Capture the cell that displays the provided text and extract its (x, y) central coordinate. 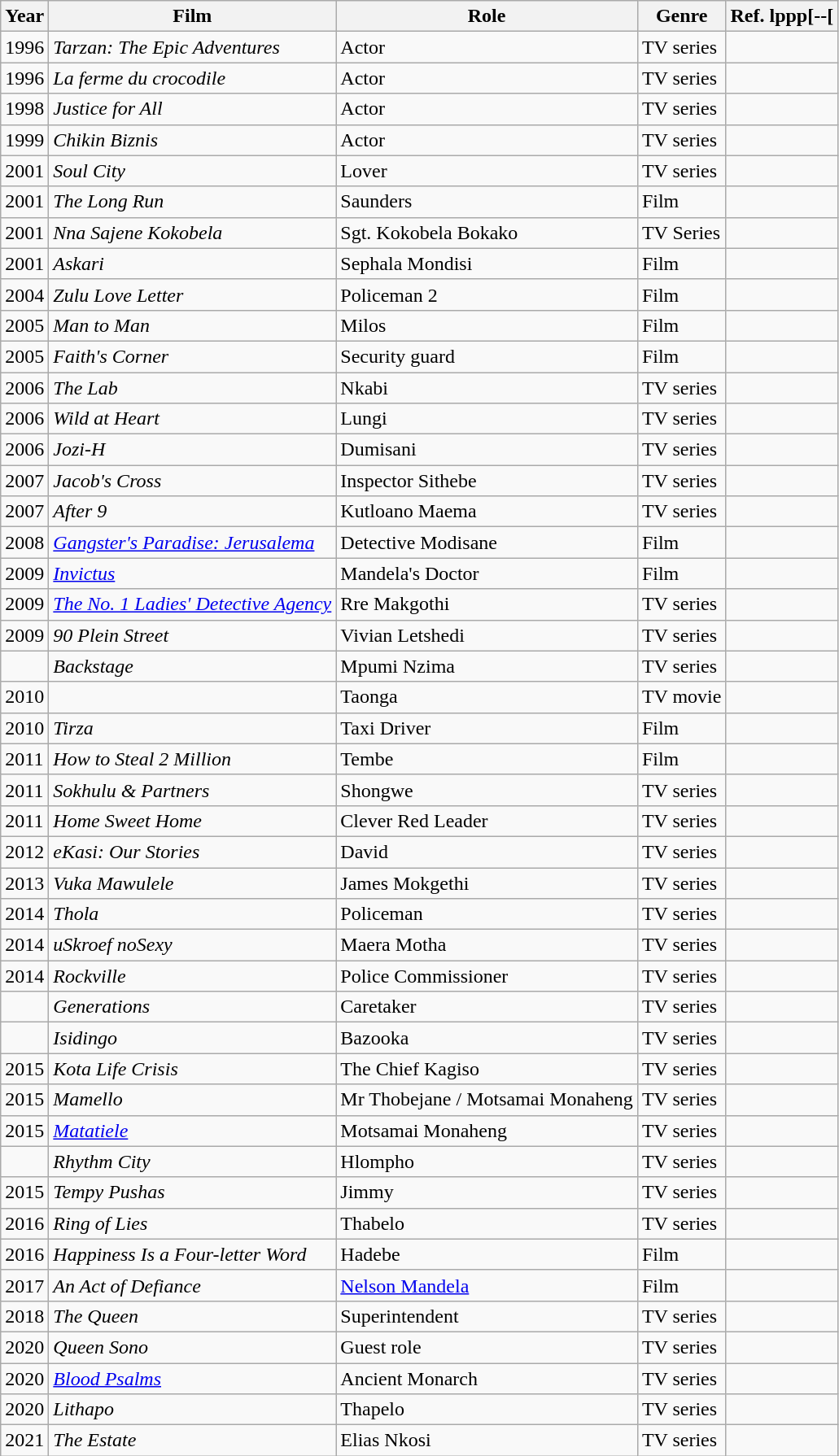
Tarzan: The Epic Adventures (192, 47)
Milos (487, 325)
2021 (24, 1441)
Policeman 2 (487, 294)
Security guard (487, 356)
2004 (24, 294)
Tirza (192, 728)
2013 (24, 883)
Queen Sono (192, 1347)
Thapelo (487, 1410)
Tembe (487, 759)
Genre (682, 16)
Police Commissioner (487, 976)
Taonga (487, 697)
Shongwe (487, 790)
An Act of Defiance (192, 1285)
Ring of Lies (192, 1223)
Nelson Mandela (487, 1285)
Thabelo (487, 1223)
Detective Modisane (487, 543)
Guest role (487, 1347)
David (487, 852)
The Long Run (192, 202)
Dumisani (487, 450)
Lover (487, 171)
Justice for All (192, 109)
Zulu Love Letter (192, 294)
Backstage (192, 666)
90 Plein Street (192, 635)
The Lab (192, 388)
2008 (24, 543)
Sokhulu & Partners (192, 790)
Lungi (487, 419)
Rre Makgothi (487, 604)
Policeman (487, 914)
Rockville (192, 976)
2017 (24, 1285)
Isidingo (192, 1038)
Jozi-H (192, 450)
James Mokgethi (487, 883)
TV Series (682, 233)
Rhythm City (192, 1162)
Faith's Corner (192, 356)
Hlompho (487, 1162)
Motsamai Monaheng (487, 1131)
Maera Motha (487, 945)
Vivian Letshedi (487, 635)
1999 (24, 140)
Nkabi (487, 388)
Bazooka (487, 1038)
The No. 1 Ladies' Detective Agency (192, 604)
La ferme du crocodile (192, 78)
1998 (24, 109)
Generations (192, 1007)
Caretaker (487, 1007)
Thola (192, 914)
How to Steal 2 Million (192, 759)
Mamello (192, 1100)
Home Sweet Home (192, 821)
Soul City (192, 171)
Matatiele (192, 1131)
uSkroef noSexy (192, 945)
Chikin Biznis (192, 140)
Tempy Pushas (192, 1192)
Gangster's Paradise: Jerusalema (192, 543)
Sgt. Kokobela Bokako (487, 233)
Clever Red Leader (487, 821)
TV movie (682, 697)
Invictus (192, 573)
The Queen (192, 1316)
Blood Psalms (192, 1379)
Mpumi Nzima (487, 666)
Hadebe (487, 1254)
The Estate (192, 1441)
Ancient Monarch (487, 1379)
After 9 (192, 512)
Mr Thobejane / Motsamai Monaheng (487, 1100)
2012 (24, 852)
Elias Nkosi (487, 1441)
Superintendent (487, 1316)
eKasi: Our Stories (192, 852)
Man to Man (192, 325)
Jimmy (487, 1192)
Kutloano Maema (487, 512)
Taxi Driver (487, 728)
Inspector Sithebe (487, 481)
Ref. lppp[--[ (782, 16)
Happiness Is a Four-letter Word (192, 1254)
Mandela's Doctor (487, 573)
Askari (192, 264)
Lithapo (192, 1410)
Saunders (487, 202)
Wild at Heart (192, 419)
2018 (24, 1316)
Nna Sajene Kokobela (192, 233)
Jacob's Cross (192, 481)
Sephala Mondisi (487, 264)
Role (487, 16)
Kota Life Crisis (192, 1069)
Year (24, 16)
Vuka Mawulele (192, 883)
The Chief Kagiso (487, 1069)
